Return the (X, Y) coordinate for the center point of the cell that contains the specified text.  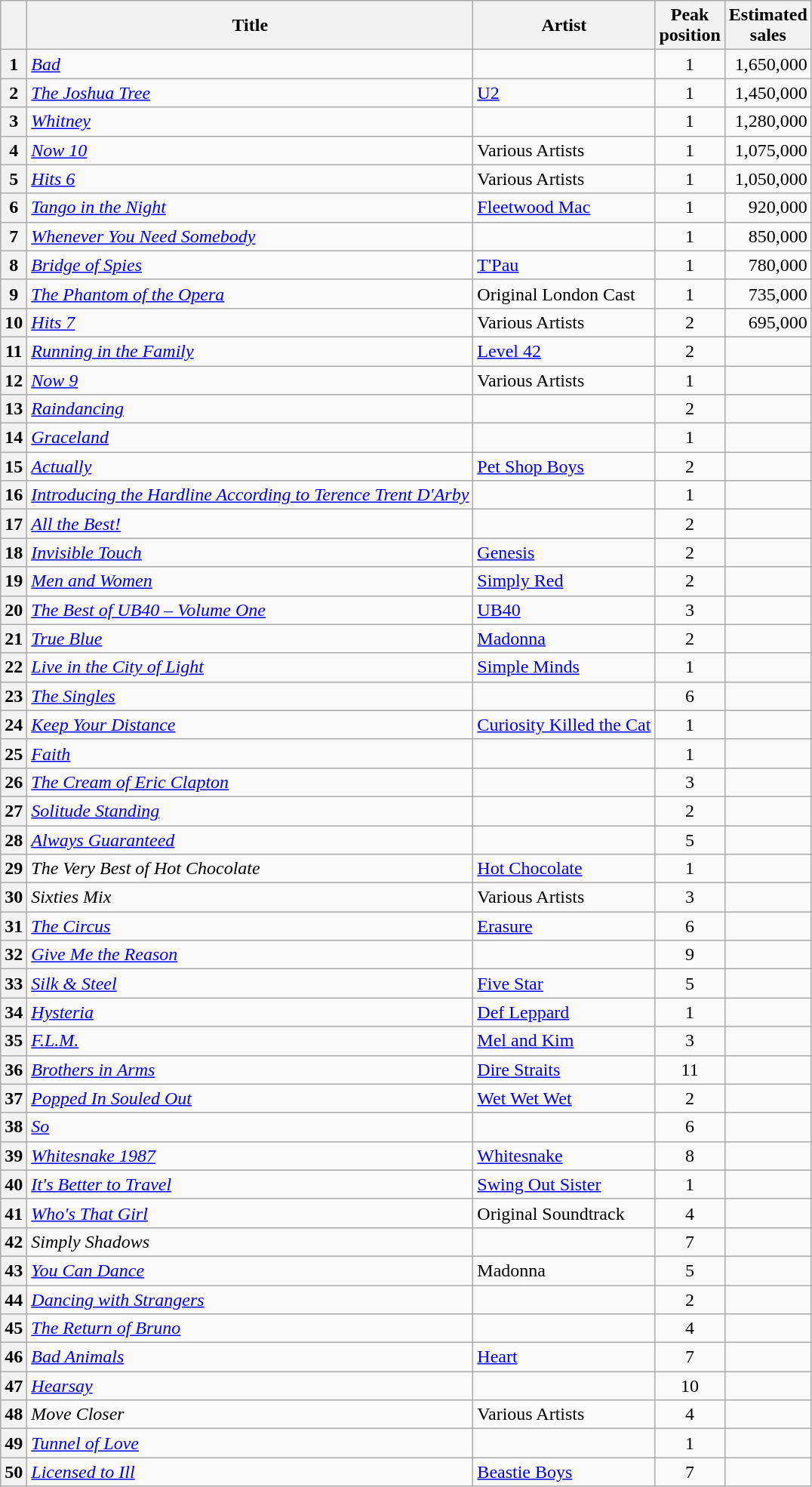
37 (14, 1098)
12 (14, 380)
Always Guaranteed (251, 840)
Hits 6 (251, 179)
20 (14, 610)
True Blue (251, 639)
Popped In Souled Out (251, 1098)
920,000 (768, 208)
17 (14, 524)
Peakposition (690, 26)
Running in the Family (251, 351)
Estimatedsales (768, 26)
Tunnel of Love (251, 1443)
24 (14, 725)
The Singles (251, 696)
Who's That Girl (251, 1213)
Hot Chocolate (564, 869)
Whitney (251, 122)
16 (14, 495)
Fleetwood Mac (564, 208)
46 (14, 1357)
Heart (564, 1357)
36 (14, 1070)
15 (14, 466)
You Can Dance (251, 1270)
41 (14, 1213)
1,650,000 (768, 64)
All the Best! (251, 524)
Artist (564, 26)
Bad (251, 64)
Invisible Touch (251, 553)
14 (14, 438)
29 (14, 869)
38 (14, 1127)
18 (14, 553)
The Best of UB40 – Volume One (251, 610)
Title (251, 26)
13 (14, 409)
28 (14, 840)
27 (14, 811)
Curiosity Killed the Cat (564, 725)
Genesis (564, 553)
Hits 7 (251, 322)
Erasure (564, 926)
49 (14, 1443)
1,450,000 (768, 93)
Men and Women (251, 581)
40 (14, 1184)
Bad Animals (251, 1357)
21 (14, 639)
Simply Red (564, 581)
So (251, 1127)
50 (14, 1472)
The Cream of Eric Clapton (251, 782)
Original London Cast (564, 294)
Give Me the Reason (251, 955)
43 (14, 1270)
Whitesnake (564, 1156)
Hysteria (251, 1012)
32 (14, 955)
The Circus (251, 926)
26 (14, 782)
UB40 (564, 610)
The Very Best of Hot Chocolate (251, 869)
35 (14, 1041)
Tango in the Night (251, 208)
The Return of Bruno (251, 1328)
Dancing with Strangers (251, 1299)
Def Leppard (564, 1012)
25 (14, 753)
1,280,000 (768, 122)
Hearsay (251, 1386)
695,000 (768, 322)
735,000 (768, 294)
47 (14, 1386)
Simply Shadows (251, 1242)
Actually (251, 466)
Level 42 (564, 351)
44 (14, 1299)
780,000 (768, 265)
F.L.M. (251, 1041)
Whitesnake 1987 (251, 1156)
T'Pau (564, 265)
The Phantom of the Opera (251, 294)
Swing Out Sister (564, 1184)
Mel and Kim (564, 1041)
34 (14, 1012)
19 (14, 581)
31 (14, 926)
Simple Minds (564, 667)
33 (14, 984)
U2 (564, 93)
1,050,000 (768, 179)
Faith (251, 753)
Brothers in Arms (251, 1070)
Now 10 (251, 150)
30 (14, 897)
Live in the City of Light (251, 667)
Wet Wet Wet (564, 1098)
Pet Shop Boys (564, 466)
22 (14, 667)
48 (14, 1415)
Five Star (564, 984)
45 (14, 1328)
Now 9 (251, 380)
The Joshua Tree (251, 93)
42 (14, 1242)
Raindancing (251, 409)
Move Closer (251, 1415)
Original Soundtrack (564, 1213)
Beastie Boys (564, 1472)
Licensed to Ill (251, 1472)
Sixties Mix (251, 897)
Whenever You Need Somebody (251, 236)
23 (14, 696)
Silk & Steel (251, 984)
Graceland (251, 438)
Keep Your Distance (251, 725)
It's Better to Travel (251, 1184)
Introducing the Hardline According to Terence Trent D'Arby (251, 495)
Bridge of Spies (251, 265)
1,075,000 (768, 150)
Dire Straits (564, 1070)
850,000 (768, 236)
Solitude Standing (251, 811)
39 (14, 1156)
